Pinpoint the cell where the given text exists, returning its (x, y) midpoint coordinate. 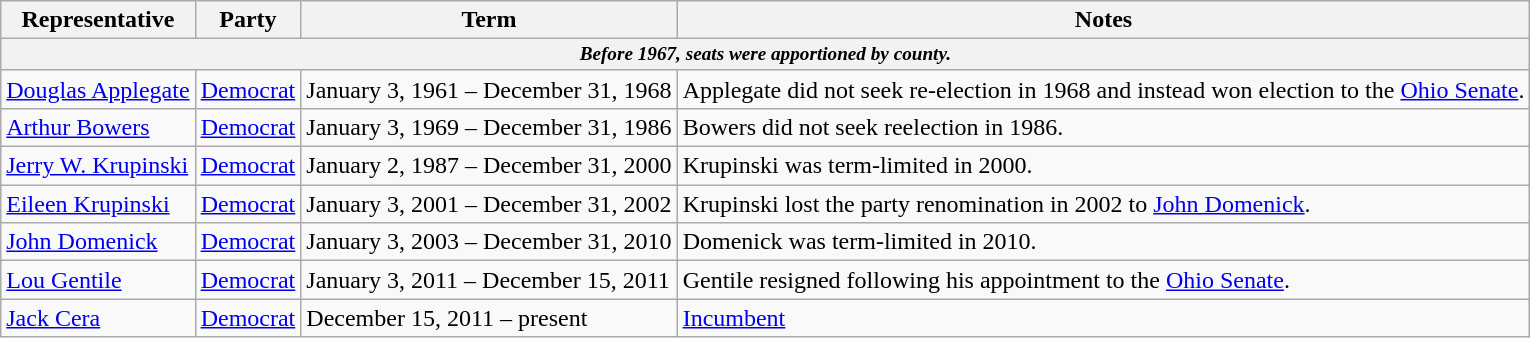
Party (248, 20)
January 3, 2003 – December 31, 2010 (489, 242)
John Domenick (98, 242)
January 2, 1987 – December 31, 2000 (489, 166)
Representative (98, 20)
Lou Gentile (98, 280)
Arthur Bowers (98, 128)
Jack Cera (98, 318)
Domenick was term-limited in 2010. (1104, 242)
Gentile resigned following his appointment to the Ohio Senate. (1104, 280)
January 3, 2011 – December 15, 2011 (489, 280)
January 3, 1969 – December 31, 1986 (489, 128)
Douglas Applegate (98, 89)
January 3, 1961 – December 31, 1968 (489, 89)
Term (489, 20)
Incumbent (1104, 318)
Applegate did not seek re-election in 1968 and instead won election to the Ohio Senate. (1104, 89)
Jerry W. Krupinski (98, 166)
Krupinski was term-limited in 2000. (1104, 166)
Krupinski lost the party renomination in 2002 to John Domenick. (1104, 204)
Notes (1104, 20)
Bowers did not seek reelection in 1986. (1104, 128)
Eileen Krupinski (98, 204)
December 15, 2011 – present (489, 318)
Before 1967, seats were apportioned by county. (766, 55)
January 3, 2001 – December 31, 2002 (489, 204)
